Determine the (x, y) coordinate at the center of the cell enclosing the given text.  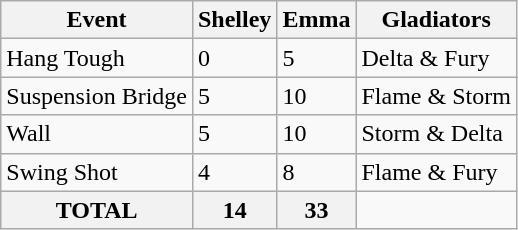
Event (97, 20)
Flame & Fury (436, 172)
33 (316, 210)
TOTAL (97, 210)
Delta & Fury (436, 58)
Swing Shot (97, 172)
Flame & Storm (436, 96)
0 (234, 58)
4 (234, 172)
Storm & Delta (436, 134)
8 (316, 172)
Shelley (234, 20)
14 (234, 210)
Hang Tough (97, 58)
Gladiators (436, 20)
Wall (97, 134)
Emma (316, 20)
Suspension Bridge (97, 96)
